Return the (x, y) coordinate for the center point of the cell that contains the specified text.  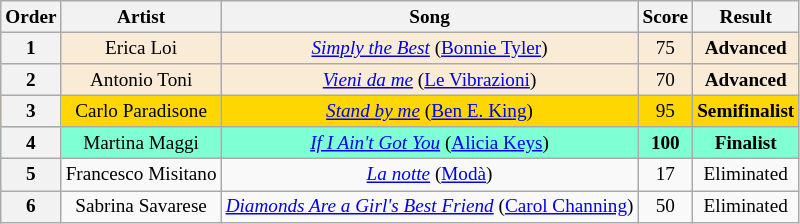
50 (666, 206)
Semifinalist (746, 111)
Order (31, 17)
Score (666, 17)
Stand by me (Ben E. King) (430, 111)
Artist (141, 17)
5 (31, 175)
70 (666, 80)
Finalist (746, 143)
6 (31, 206)
Diamonds Are a Girl's Best Friend (Carol Channing) (430, 206)
4 (31, 143)
Vieni da me (Le Vibrazioni) (430, 80)
Result (746, 17)
Sabrina Savarese (141, 206)
2 (31, 80)
Martina Maggi (141, 143)
95 (666, 111)
If I Ain't Got You (Alicia Keys) (430, 143)
Song (430, 17)
Erica Loi (141, 48)
1 (31, 48)
Francesco Misitano (141, 175)
75 (666, 48)
Carlo Paradisone (141, 111)
100 (666, 143)
3 (31, 111)
Antonio Toni (141, 80)
Simply the Best (Bonnie Tyler) (430, 48)
La notte (Modà) (430, 175)
17 (666, 175)
